Pinpoint the cell where the given text exists, returning its (x, y) midpoint coordinate. 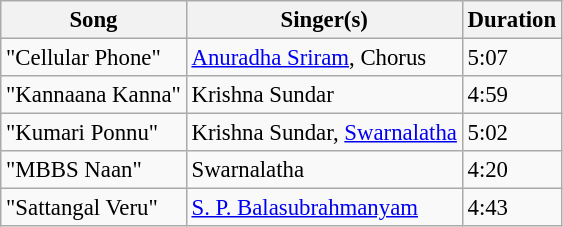
"Cellular Phone" (94, 58)
5:07 (512, 58)
Song (94, 20)
S. P. Balasubrahmanyam (324, 208)
5:02 (512, 133)
"Kumari Ponnu" (94, 133)
4:20 (512, 170)
Singer(s) (324, 20)
"MBBS Naan" (94, 170)
Anuradha Sriram, Chorus (324, 58)
Krishna Sundar (324, 95)
4:59 (512, 95)
Krishna Sundar, Swarnalatha (324, 133)
Duration (512, 20)
Swarnalatha (324, 170)
"Sattangal Veru" (94, 208)
4:43 (512, 208)
"Kannaana Kanna" (94, 95)
